Identify which cell holds the provided text, then report its [x, y] central coordinate. 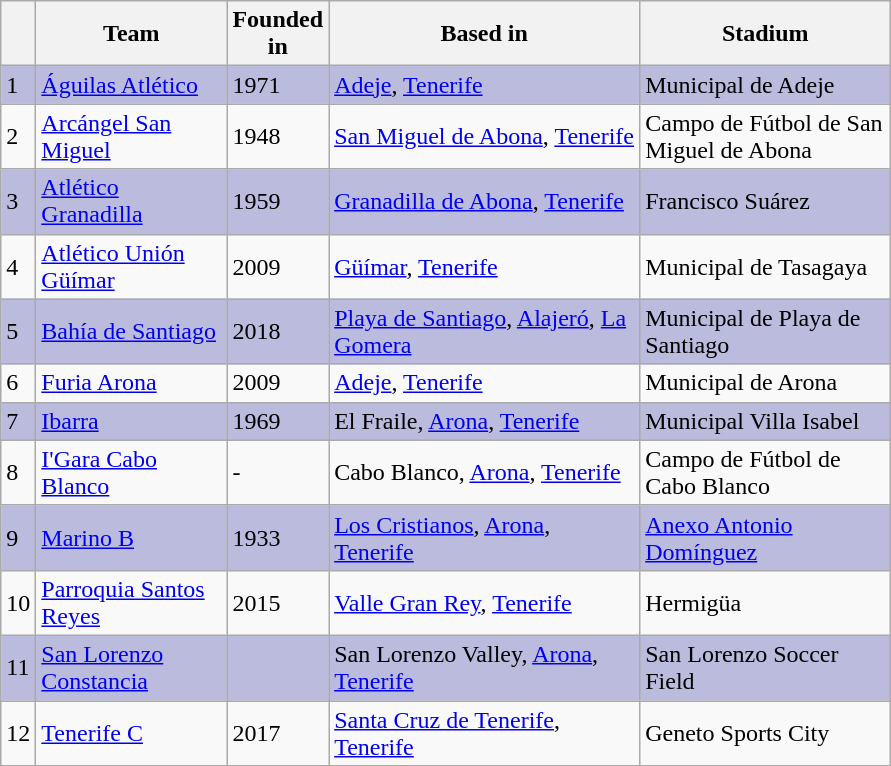
Campo de Fútbol de San Miguel de Abona [766, 136]
9 [18, 538]
Anexo Antonio Domínguez [766, 538]
San Lorenzo Soccer Field [766, 668]
Hermigüa [766, 602]
12 [18, 732]
Águilas Atlético [132, 85]
Municipal de Arona [766, 383]
Atlético Granadilla [132, 202]
6 [18, 383]
Geneto Sports City [766, 732]
Playa de Santiago, Alajeró, La Gomera [484, 332]
Arcángel San Miguel [132, 136]
Furia Arona [132, 383]
Güímar, Tenerife [484, 266]
1948 [278, 136]
San Miguel de Abona, Tenerife [484, 136]
1971 [278, 85]
Atlético Unión Güímar [132, 266]
Municipal de Adeje [766, 85]
Santa Cruz de Tenerife, Tenerife [484, 732]
Tenerife C [132, 732]
- [278, 472]
Team [132, 34]
El Fraile, Arona, Tenerife [484, 421]
San Lorenzo Valley, Arona, Tenerife [484, 668]
2018 [278, 332]
5 [18, 332]
2017 [278, 732]
10 [18, 602]
1969 [278, 421]
Ibarra [132, 421]
Bahía de Santiago [132, 332]
Municipal de Tasagaya [766, 266]
Municipal Villa Isabel [766, 421]
Granadilla de Abona, Tenerife [484, 202]
Parroquia Santos Reyes [132, 602]
Founded in [278, 34]
7 [18, 421]
1959 [278, 202]
Based in [484, 34]
3 [18, 202]
Cabo Blanco, Arona, Tenerife [484, 472]
Stadium [766, 34]
8 [18, 472]
1 [18, 85]
Municipal de Playa de Santiago [766, 332]
Valle Gran Rey, Tenerife [484, 602]
I'Gara Cabo Blanco [132, 472]
2015 [278, 602]
Francisco Suárez [766, 202]
Campo de Fútbol de Cabo Blanco [766, 472]
Marino B [132, 538]
San Lorenzo Constancia [132, 668]
11 [18, 668]
Los Cristianos, Arona, Tenerife [484, 538]
4 [18, 266]
2 [18, 136]
1933 [278, 538]
